Determine the (X, Y) coordinate at the center of the cell enclosing the given text.  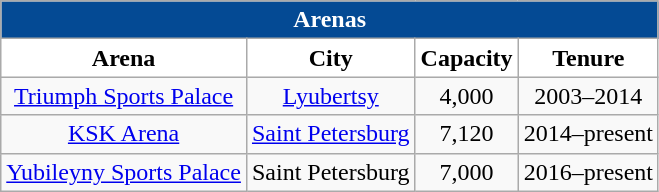
Lyubertsy (330, 96)
Capacity (466, 58)
2003–2014 (588, 96)
Arenas (330, 20)
Yubileyny Sports Palace (124, 172)
KSK Arena (124, 134)
Tenure (588, 58)
City (330, 58)
Arena (124, 58)
4,000 (466, 96)
7,120 (466, 134)
2016–present (588, 172)
Triumph Sports Palace (124, 96)
2014–present (588, 134)
7,000 (466, 172)
